Scan for the cell matching the given text and deliver its (x, y) coordinate at center. 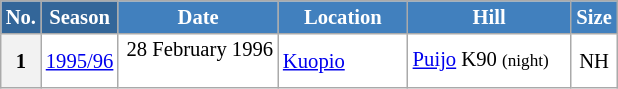
Puijo K90 (night) (490, 60)
28 February 1996 (198, 60)
NH (594, 60)
Size (594, 16)
Season (80, 16)
No. (21, 16)
Hill (490, 16)
Date (198, 16)
Kuopio (343, 60)
1995/96 (80, 60)
Location (343, 16)
1 (21, 60)
